Detect which cell encompasses the target text, then output its [X, Y] center coordinate. 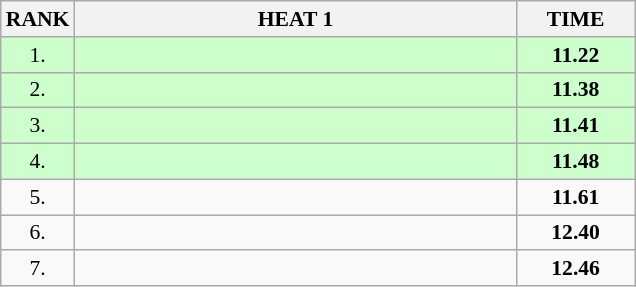
1. [38, 55]
11.38 [576, 90]
11.41 [576, 126]
RANK [38, 19]
7. [38, 269]
6. [38, 233]
5. [38, 197]
4. [38, 162]
11.48 [576, 162]
TIME [576, 19]
12.46 [576, 269]
HEAT 1 [295, 19]
11.61 [576, 197]
3. [38, 126]
12.40 [576, 233]
11.22 [576, 55]
2. [38, 90]
